Provide the [X, Y] coordinate of the cell's center where the given text is located.  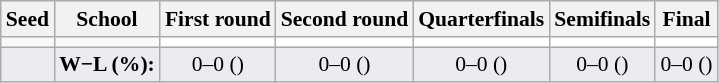
First round [218, 19]
School [107, 19]
Second round [345, 19]
Final [686, 19]
Semifinals [602, 19]
W−L (%): [107, 65]
Quarterfinals [481, 19]
Seed [28, 19]
